From the cell containing the given text, extract its center point as [x, y] coordinate. 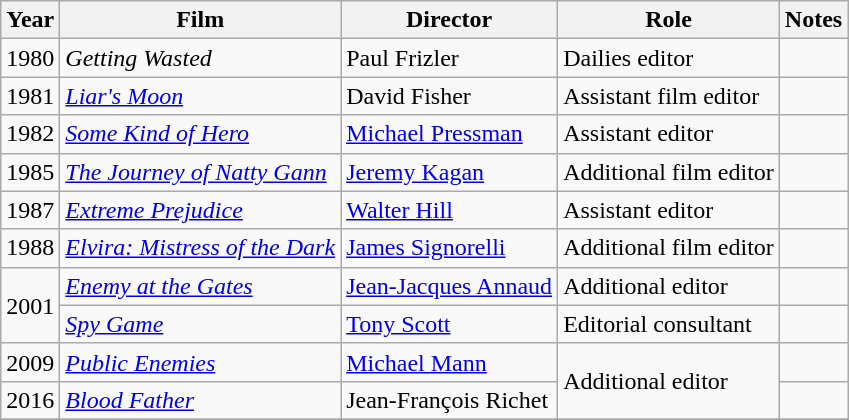
1982 [30, 134]
1981 [30, 96]
Tony Scott [450, 324]
Walter Hill [450, 210]
Jeremy Kagan [450, 172]
Getting Wasted [200, 58]
1988 [30, 248]
Editorial consultant [669, 324]
2001 [30, 305]
1980 [30, 58]
Assistant film editor [669, 96]
Jean-Jacques Annaud [450, 286]
2016 [30, 400]
Jean-François Richet [450, 400]
2009 [30, 362]
Enemy at the Gates [200, 286]
Film [200, 20]
Michael Pressman [450, 134]
Elvira: Mistress of the Dark [200, 248]
Dailies editor [669, 58]
David Fisher [450, 96]
1985 [30, 172]
Spy Game [200, 324]
Some Kind of Hero [200, 134]
The Journey of Natty Gann [200, 172]
James Signorelli [450, 248]
Director [450, 20]
Notes [813, 20]
Liar's Moon [200, 96]
Role [669, 20]
Year [30, 20]
Public Enemies [200, 362]
Extreme Prejudice [200, 210]
1987 [30, 210]
Michael Mann [450, 362]
Blood Father [200, 400]
Paul Frizler [450, 58]
